Return (x, y) of the center of cell containing provided text 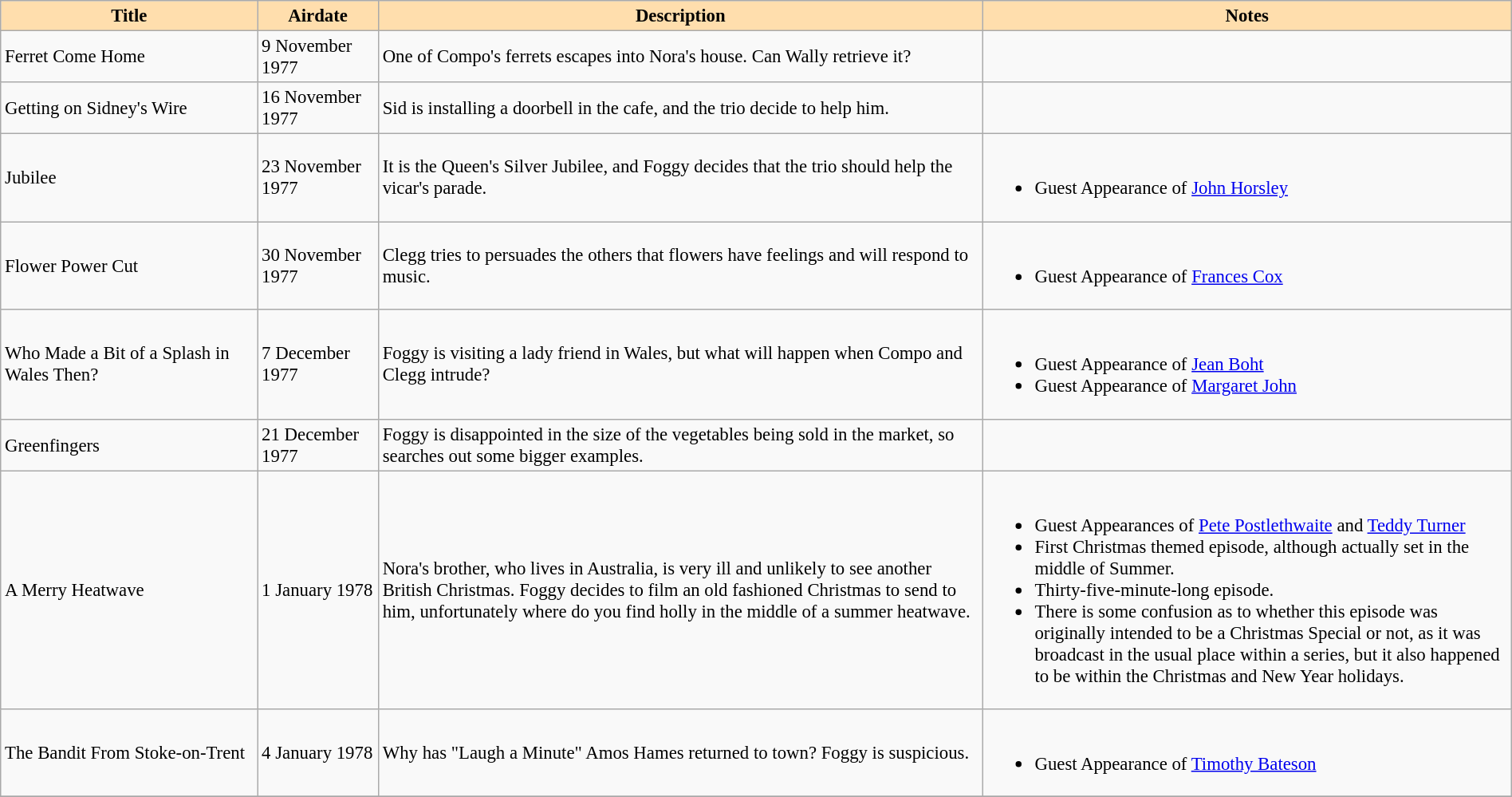
A Merry Heatwave (129, 590)
Clegg tries to persuades the others that flowers have feelings and will respond to music. (680, 266)
Greenfingers (129, 445)
Foggy is disappointed in the size of the vegetables being sold in the market, so searches out some bigger examples. (680, 445)
Airdate (318, 16)
One of Compo's ferrets escapes into Nora's house. Can Wally retrieve it? (680, 57)
30 November 1977 (318, 266)
Flower Power Cut (129, 266)
Notes (1247, 16)
21 December 1977 (318, 445)
Getting on Sidney's Wire (129, 109)
Title (129, 16)
Guest Appearance of Frances Cox (1247, 266)
4 January 1978 (318, 753)
16 November 1977 (318, 109)
7 December 1977 (318, 364)
Guest Appearance of John Horsley (1247, 178)
9 November 1977 (318, 57)
Foggy is visiting a lady friend in Wales, but what will happen when Compo and Clegg intrude? (680, 364)
1 January 1978 (318, 590)
Description (680, 16)
The Bandit From Stoke-on-Trent (129, 753)
23 November 1977 (318, 178)
Guest Appearance of Jean BohtGuest Appearance of Margaret John (1247, 364)
Jubilee (129, 178)
Who Made a Bit of a Splash in Wales Then? (129, 364)
Ferret Come Home (129, 57)
It is the Queen's Silver Jubilee, and Foggy decides that the trio should help the vicar's parade. (680, 178)
Guest Appearance of Timothy Bateson (1247, 753)
Sid is installing a doorbell in the cafe, and the trio decide to help him. (680, 109)
Why has "Laugh a Minute" Amos Hames returned to town? Foggy is suspicious. (680, 753)
